Return the [X, Y] coordinate for the center point of the cell that contains the specified text.  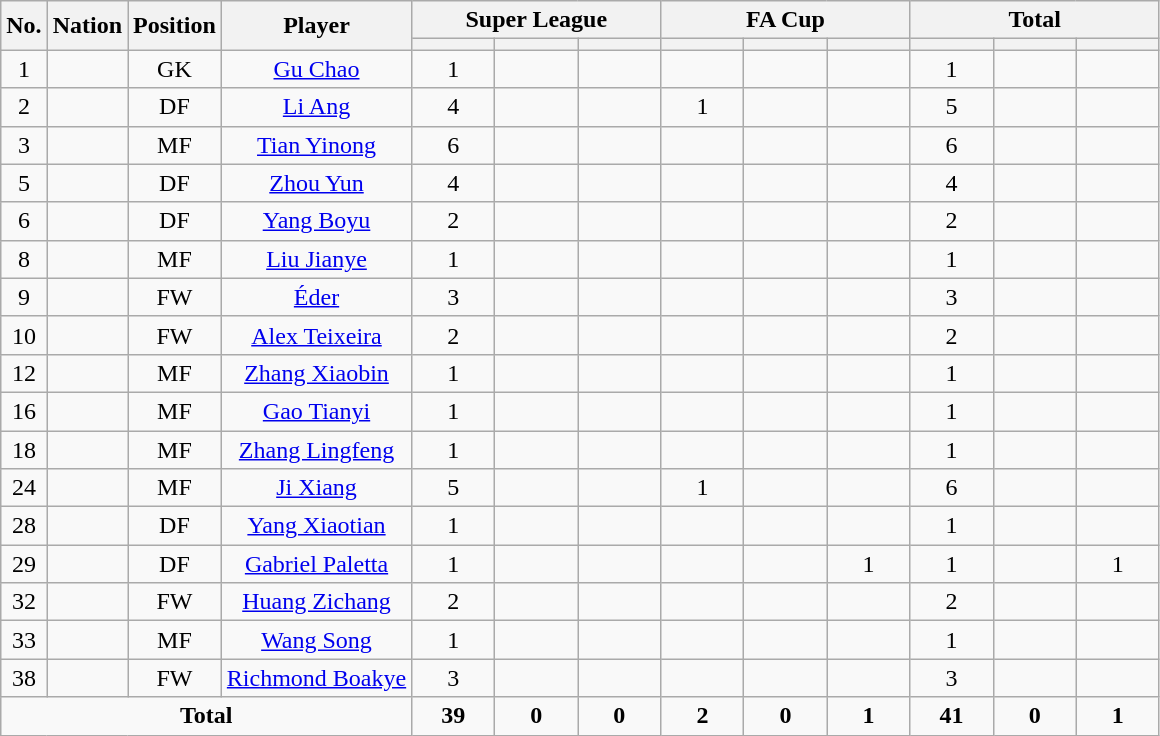
GK [175, 69]
Nation [87, 26]
8 [24, 259]
Gabriel Paletta [316, 564]
Liu Jianye [316, 259]
Wang Song [316, 640]
No. [24, 26]
Tian Yinong [316, 145]
Player [316, 26]
9 [24, 297]
Richmond Boakye [316, 678]
24 [24, 488]
33 [24, 640]
28 [24, 526]
Huang Zichang [316, 602]
29 [24, 564]
Gao Tianyi [316, 411]
Zhang Xiaobin [316, 373]
Position [175, 26]
39 [454, 716]
16 [24, 411]
Yang Xiaotian [316, 526]
Gu Chao [316, 69]
41 [952, 716]
18 [24, 449]
Zhou Yun [316, 183]
Super League [536, 20]
38 [24, 678]
10 [24, 335]
Yang Boyu [316, 221]
Li Ang [316, 107]
Éder [316, 297]
12 [24, 373]
FA Cup [786, 20]
32 [24, 602]
Alex Teixeira [316, 335]
Zhang Lingfeng [316, 449]
Ji Xiang [316, 488]
